Search for the cell housing the specified text and yield its [x, y] center coordinate. 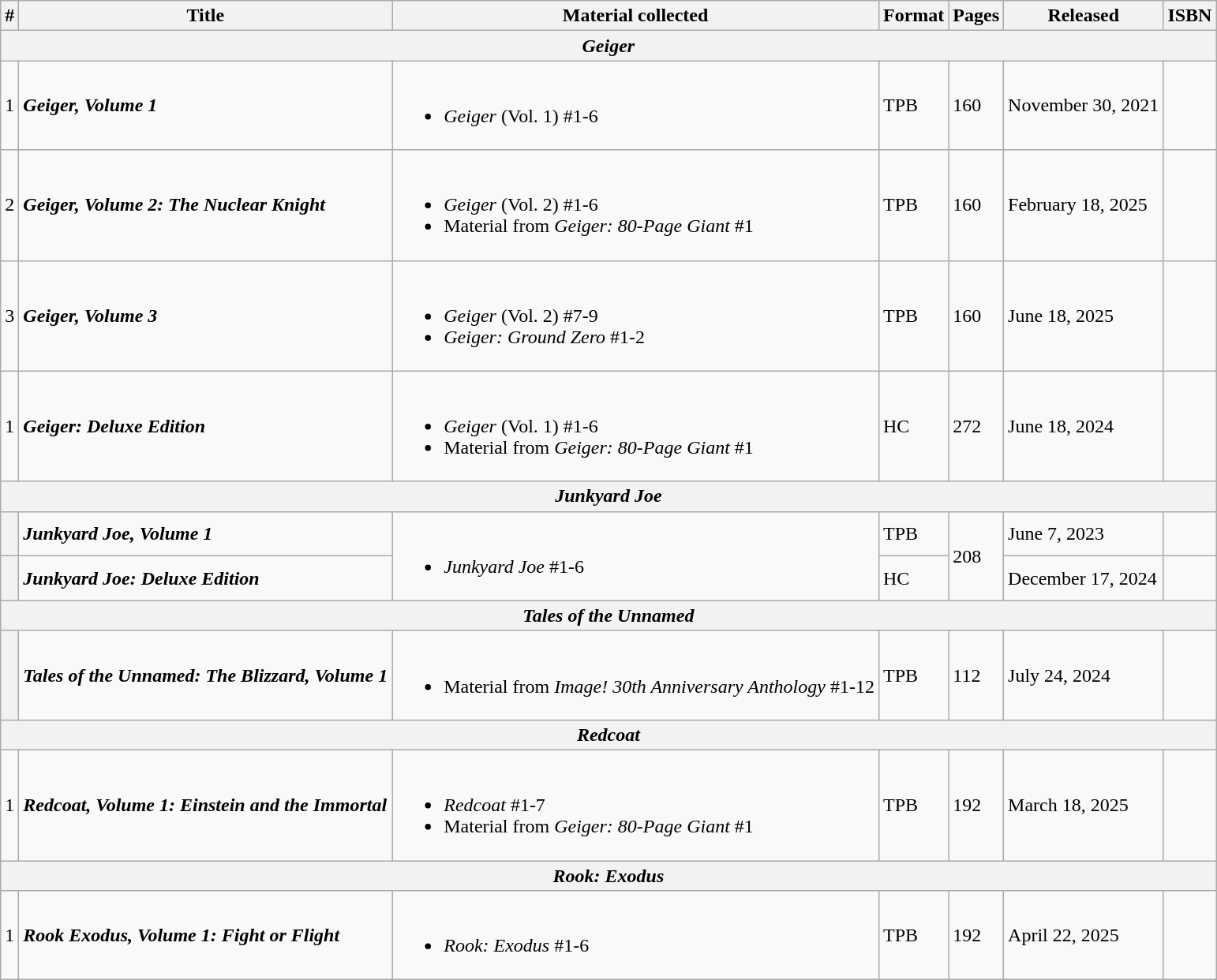
Junkyard Joe: Deluxe Edition [205, 579]
Geiger (Vol. 1) #1-6 [636, 106]
Rook Exodus, Volume 1: Fight or Flight [205, 936]
Redcoat #1-7Material from Geiger: 80-Page Giant #1 [636, 805]
Tales of the Unnamed: The Blizzard, Volume 1 [205, 675]
June 7, 2023 [1084, 533]
Redcoat [608, 735]
Pages [976, 16]
Geiger: Deluxe Edition [205, 426]
Geiger (Vol. 1) #1-6Material from Geiger: 80-Page Giant #1 [636, 426]
Material collected [636, 16]
November 30, 2021 [1084, 106]
Geiger (Vol. 2) #7-9Geiger: Ground Zero #1-2 [636, 316]
Geiger, Volume 3 [205, 316]
Format [913, 16]
Title [205, 16]
Junkyard Joe #1-6 [636, 555]
112 [976, 675]
Material from Image! 30th Anniversary Anthology #1-12 [636, 675]
Rook: Exodus [608, 875]
March 18, 2025 [1084, 805]
Junkyard Joe, Volume 1 [205, 533]
208 [976, 555]
2 [9, 205]
3 [9, 316]
Geiger [608, 46]
Redcoat, Volume 1: Einstein and the Immortal [205, 805]
Tales of the Unnamed [608, 615]
# [9, 16]
Geiger, Volume 2: The Nuclear Knight [205, 205]
Junkyard Joe [608, 496]
June 18, 2024 [1084, 426]
July 24, 2024 [1084, 675]
February 18, 2025 [1084, 205]
272 [976, 426]
Geiger, Volume 1 [205, 106]
June 18, 2025 [1084, 316]
ISBN [1190, 16]
April 22, 2025 [1084, 936]
December 17, 2024 [1084, 579]
Rook: Exodus #1-6 [636, 936]
Released [1084, 16]
Geiger (Vol. 2) #1-6Material from Geiger: 80-Page Giant #1 [636, 205]
